Identify which cell holds the provided text, then report its [X, Y] central coordinate. 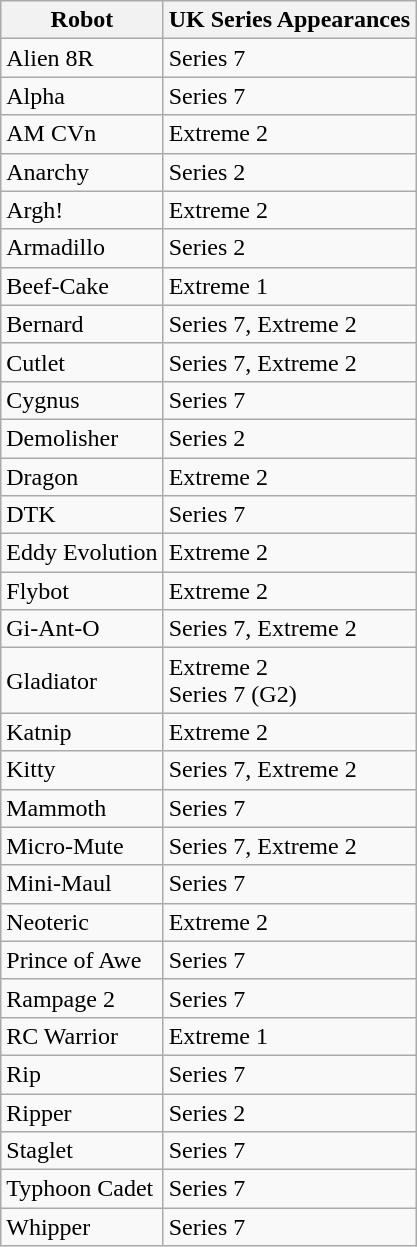
Katnip [82, 732]
Staglet [82, 1151]
Argh! [82, 210]
Cygnus [82, 400]
Typhoon Cadet [82, 1189]
Bernard [82, 324]
Gladiator [82, 680]
Ripper [82, 1113]
Beef-Cake [82, 286]
Eddy Evolution [82, 553]
Kitty [82, 770]
UK Series Appearances [289, 20]
Anarchy [82, 172]
Neoteric [82, 922]
Cutlet [82, 362]
Mammoth [82, 808]
Prince of Awe [82, 960]
Alien 8R [82, 58]
Whipper [82, 1227]
Rip [82, 1074]
Flybot [82, 591]
Armadillo [82, 248]
Rampage 2 [82, 998]
Alpha [82, 96]
Robot [82, 20]
Micro-Mute [82, 846]
DTK [82, 515]
Demolisher [82, 438]
Dragon [82, 477]
Extreme 2Series 7 (G2) [289, 680]
RC Warrior [82, 1036]
Gi-Ant-O [82, 629]
Mini-Maul [82, 884]
AM CVn [82, 134]
